Return [X, Y] of the center of cell containing provided text 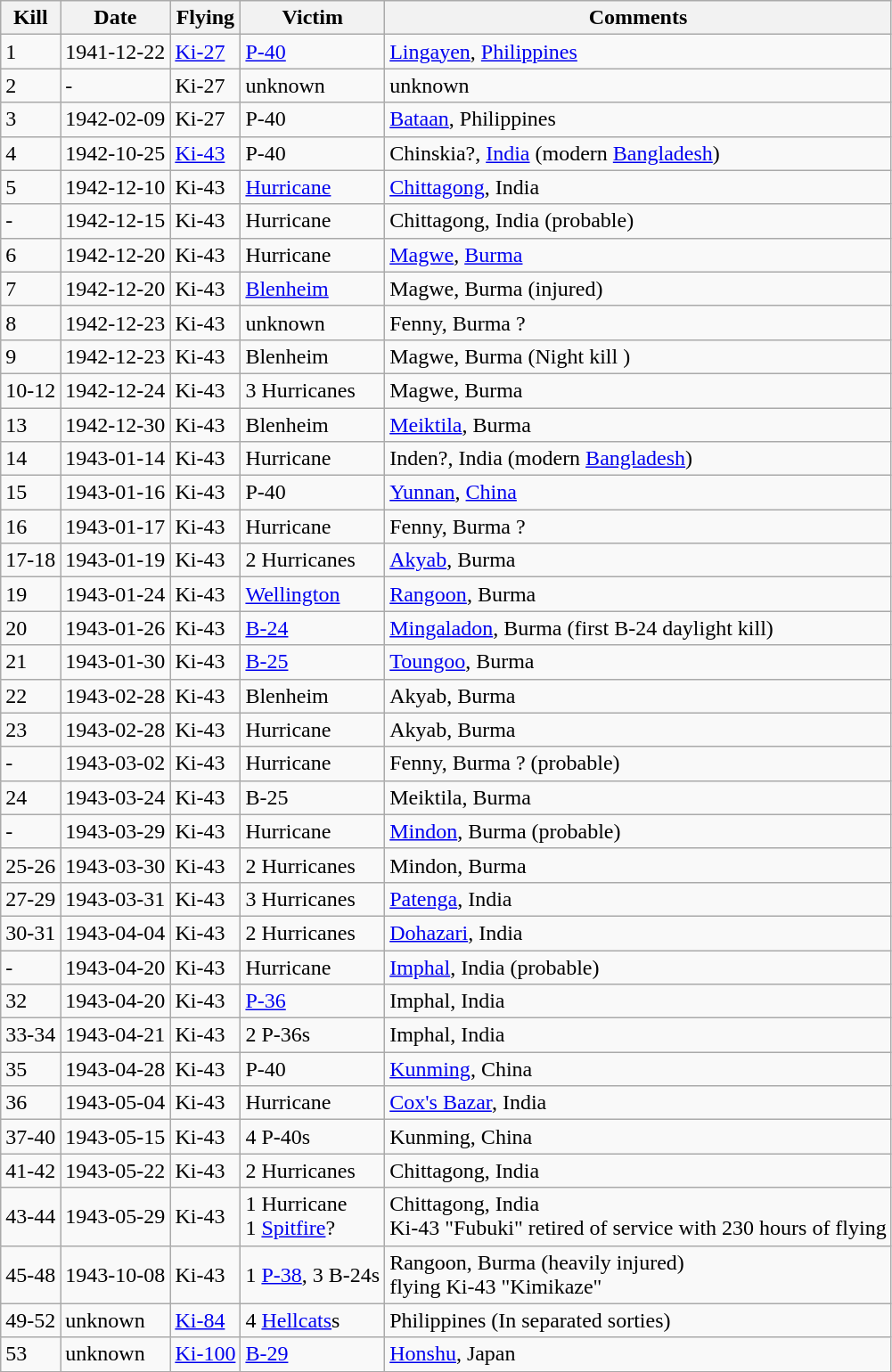
1943-03-24 [116, 797]
B-29 [313, 1354]
B-24 [313, 628]
1 P-38, 3 B-24s [313, 1274]
1942-12-15 [116, 221]
6 [30, 255]
20 [30, 628]
Rangoon, Burma (heavily injured) flying Ki-43 "Kimikaze" [638, 1274]
1942-10-25 [116, 153]
Chittagong, India (probable) [638, 221]
5 [30, 187]
4 Hellcatss [313, 1320]
1943-01-30 [116, 662]
13 [30, 425]
Mingaladon, Burma (first B-24 daylight kill) [638, 628]
33-34 [30, 1035]
P-36 [313, 1001]
37-40 [30, 1137]
Wellington [313, 594]
32 [30, 1001]
1 Hurricane 1 Spitfire? [313, 1217]
49-52 [30, 1320]
Rangoon, Burma [638, 594]
Patenga, India [638, 899]
15 [30, 493]
36 [30, 1103]
8 [30, 323]
2 P-36s [313, 1035]
1943-03-29 [116, 831]
Victim [313, 18]
1942-12-30 [116, 425]
Cox's Bazar, India [638, 1103]
17-18 [30, 560]
1943-01-19 [116, 560]
23 [30, 730]
1943-10-08 [116, 1274]
Imphal, India (probable) [638, 967]
10-12 [30, 390]
14 [30, 459]
Honshu, Japan [638, 1354]
1943-04-04 [116, 933]
1943-03-02 [116, 764]
1943-04-28 [116, 1069]
3 [30, 119]
Inden?, India (modern Bangladesh) [638, 459]
Mindon, Burma [638, 865]
Date [116, 18]
1943-04-21 [116, 1035]
1 [30, 52]
Philippines (In separated sorties) [638, 1320]
1943-01-24 [116, 594]
1941-12-22 [116, 52]
1943-03-31 [116, 899]
1942-12-10 [116, 187]
1943-01-16 [116, 493]
25-26 [30, 865]
16 [30, 527]
1943-05-04 [116, 1103]
30-31 [30, 933]
1943-01-17 [116, 527]
22 [30, 696]
Fenny, Burma ? (probable) [638, 764]
Bataan, Philippines [638, 119]
2 [30, 86]
Flying [205, 18]
7 [30, 289]
1942-12-24 [116, 390]
1943-01-14 [116, 459]
Chittagong, India Ki-43 "Fubuki" retired of service with 230 hours of flying [638, 1217]
35 [30, 1069]
41-42 [30, 1171]
9 [30, 356]
1942-02-09 [116, 119]
Ki-84 [205, 1320]
21 [30, 662]
Toungoo, Burma [638, 662]
43-44 [30, 1217]
1943-05-22 [116, 1171]
1943-01-26 [116, 628]
4 [30, 153]
19 [30, 594]
Kill [30, 18]
Mindon, Burma (probable) [638, 831]
Lingayen, Philippines [638, 52]
Ki-100 [205, 1354]
Chinskia?, India (modern Bangladesh) [638, 153]
4 P-40s [313, 1137]
24 [30, 797]
1943-05-15 [116, 1137]
1943-03-30 [116, 865]
Magwe, Burma (injured) [638, 289]
53 [30, 1354]
27-29 [30, 899]
45-48 [30, 1274]
Magwe, Burma (Night kill ) [638, 356]
1943-05-29 [116, 1217]
Comments [638, 18]
Yunnan, China [638, 493]
Dohazari, India [638, 933]
